Return (X, Y) of the center of cell containing provided text 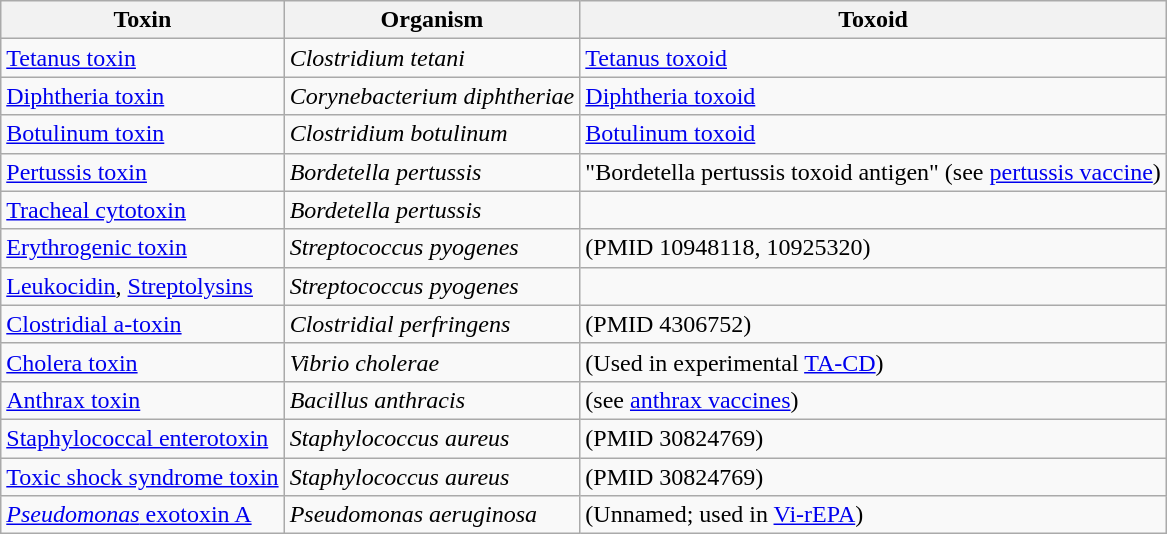
Pertussis toxin (142, 172)
Leukocidin, Streptolysins (142, 286)
Pseudomonas exotoxin A (142, 515)
Vibrio cholerae (432, 362)
(Used in experimental TA-CD) (874, 362)
(PMID 10948118, 10925320) (874, 248)
(Unnamed; used in Vi-rEPA) (874, 515)
(see anthrax vaccines) (874, 400)
Corynebacterium diphtheriae (432, 96)
Clostridial a-toxin (142, 324)
"Bordetella pertussis toxoid antigen" (see pertussis vaccine) (874, 172)
Staphylococcal enterotoxin (142, 438)
Tetanus toxoid (874, 58)
Toxin (142, 20)
Botulinum toxin (142, 134)
Diphtheria toxin (142, 96)
Toxoid (874, 20)
Clostridial perfringens (432, 324)
Toxic shock syndrome toxin (142, 477)
Botulinum toxoid (874, 134)
Organism (432, 20)
Diphtheria toxoid (874, 96)
(PMID 4306752) (874, 324)
Cholera toxin (142, 362)
Tetanus toxin (142, 58)
Pseudomonas aeruginosa (432, 515)
Tracheal cytotoxin (142, 210)
Erythrogenic toxin (142, 248)
Anthrax toxin (142, 400)
Clostridium botulinum (432, 134)
Bacillus anthracis (432, 400)
Clostridium tetani (432, 58)
